Determine the (X, Y) coordinate at the center of the cell enclosing the given text.  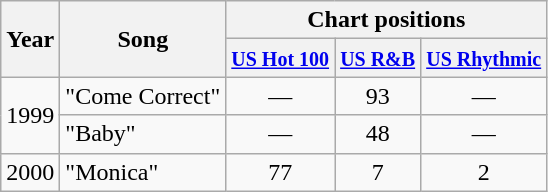
"Come Correct" (143, 96)
US Hot 100 (280, 58)
Year (30, 39)
Chart positions (386, 20)
2 (484, 172)
US Rhythmic (484, 58)
US R&B (378, 58)
Song (143, 39)
48 (378, 134)
1999 (30, 115)
"Baby" (143, 134)
2000 (30, 172)
93 (378, 96)
"Monica" (143, 172)
77 (280, 172)
7 (378, 172)
